Locate the cell with the specified text and output its (X, Y) center coordinate. 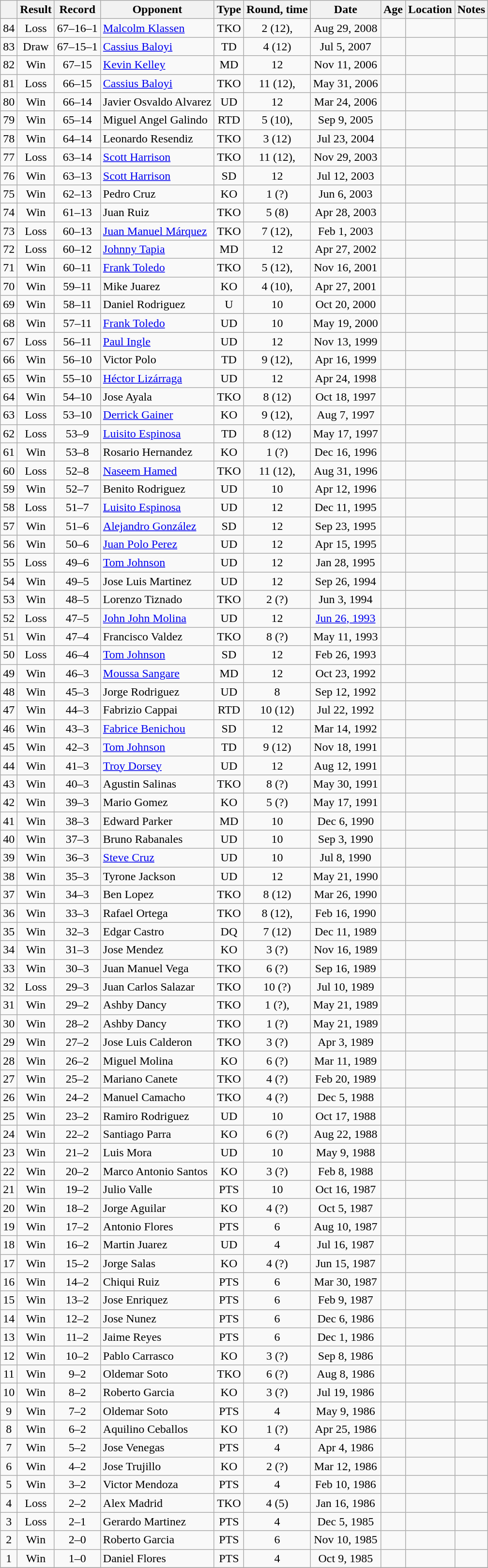
Juan Manuel Márquez (157, 231)
Jul 12, 2003 (346, 175)
60–11 (77, 268)
37 (9, 895)
Paul Ingle (157, 342)
4 (10), (277, 286)
43 (9, 784)
78 (9, 139)
4 (12) (277, 47)
42–3 (77, 747)
77 (9, 157)
Steve Cruz (157, 858)
49 (9, 673)
13–2 (77, 1300)
Jose Nunez (157, 1319)
Sep 8, 1986 (346, 1355)
Feb 26, 1993 (346, 655)
Dec 6, 1986 (346, 1319)
75 (9, 194)
1–0 (77, 1558)
51 (9, 637)
55 (9, 563)
Santiago Parra (157, 1134)
64 (9, 397)
Gerardo Martinez (157, 1521)
Jose Trujillo (157, 1466)
13 (9, 1337)
DQ (229, 931)
52–8 (77, 470)
67–15–1 (77, 47)
Moussa Sangare (157, 673)
Aquilino Ceballos (157, 1429)
Notes (471, 10)
51–6 (77, 526)
Ben Lopez (157, 895)
Fabrizio Cappai (157, 710)
40 (9, 839)
Johnny Tapia (157, 249)
Jan 16, 1986 (346, 1503)
33–3 (77, 913)
81 (9, 83)
67–16–1 (77, 28)
59–11 (77, 286)
31–3 (77, 950)
Apr 28, 2003 (346, 212)
20 (9, 1208)
Apr 24, 1998 (346, 378)
27–2 (77, 1042)
25 (9, 1116)
21 (9, 1190)
5 (8) (277, 212)
Victor Polo (157, 360)
37–3 (77, 839)
Juan Polo Perez (157, 544)
Apr 27, 2002 (346, 249)
34–3 (77, 895)
Alejandro González (157, 526)
Aug 29, 2008 (346, 28)
8 (12), (277, 913)
72 (9, 249)
14 (9, 1319)
41 (9, 821)
Leonardo Resendiz (157, 139)
Rafael Ortega (157, 913)
49–6 (77, 563)
34 (9, 950)
Apr 3, 1989 (346, 1042)
84 (9, 28)
46 (9, 729)
24–2 (77, 1097)
Jun 3, 1994 (346, 600)
66–14 (77, 102)
Aug 10, 1987 (346, 1226)
Edward Parker (157, 821)
11–2 (77, 1337)
5–2 (77, 1448)
2 (12), (277, 28)
Aug 22, 1988 (346, 1134)
70 (9, 286)
36–3 (77, 858)
2 (9, 1540)
Jose Ayala (157, 397)
66–15 (77, 83)
Oct 17, 1988 (346, 1116)
30 (9, 1024)
61 (9, 452)
May 9, 1988 (346, 1153)
May 17, 1991 (346, 802)
73 (9, 231)
47–4 (77, 637)
24 (9, 1134)
Daniel Rodriguez (157, 305)
Jaime Reyes (157, 1337)
50–6 (77, 544)
Apr 12, 1996 (346, 489)
Ramiro Rodriguez (157, 1116)
Dec 5, 1985 (346, 1521)
56–10 (77, 360)
8–2 (77, 1392)
79 (9, 120)
Oct 23, 1992 (346, 673)
Nov 16, 2001 (346, 268)
Antonio Flores (157, 1226)
55–10 (77, 378)
Nov 18, 1991 (346, 747)
Aug 7, 1997 (346, 415)
30–3 (77, 968)
Oct 20, 2000 (346, 305)
Feb 8, 1988 (346, 1171)
7 (12), (277, 231)
Mariano Canete (157, 1079)
Jul 23, 2004 (346, 139)
Martin Juarez (157, 1245)
Age (393, 10)
Type (229, 10)
46–4 (77, 655)
Juan Carlos Salazar (157, 987)
May 11, 1993 (346, 637)
50 (9, 655)
48 (9, 692)
41–3 (77, 765)
60 (9, 470)
Jose Luis Martinez (157, 581)
39–3 (77, 802)
1 (9, 1558)
17–2 (77, 1226)
5 (10), (277, 120)
Jul 5, 2007 (346, 47)
10 (?) (277, 987)
2–0 (77, 1540)
53–8 (77, 452)
63 (9, 415)
63–13 (77, 175)
May 17, 1997 (346, 434)
19–2 (77, 1190)
Dec 5, 1988 (346, 1097)
39 (9, 858)
Jul 8, 1990 (346, 858)
Jun 6, 2003 (346, 194)
53–10 (77, 415)
40–3 (77, 784)
62–13 (77, 194)
Nov 11, 2006 (346, 65)
35 (9, 931)
18–2 (77, 1208)
29–2 (77, 1005)
Sep 9, 2005 (346, 120)
26–2 (77, 1060)
Edgar Castro (157, 931)
53 (9, 600)
Sep 3, 1990 (346, 839)
Jul 16, 1987 (346, 1245)
18 (9, 1245)
12–2 (77, 1319)
38–3 (77, 821)
Manuel Camacho (157, 1097)
26 (9, 1097)
Derrick Gainer (157, 415)
Apr 4, 1986 (346, 1448)
43–3 (77, 729)
9 (12) (277, 747)
U (229, 305)
67 (9, 342)
Date (346, 10)
Agustin Salinas (157, 784)
Mar 26, 1990 (346, 895)
53–9 (77, 434)
44–3 (77, 710)
54 (9, 581)
49–5 (77, 581)
Alex Madrid (157, 1503)
82 (9, 65)
Opponent (157, 10)
20–2 (77, 1171)
61–13 (77, 212)
Victor Mendoza (157, 1485)
3 (9, 1521)
Feb 20, 1989 (346, 1079)
60–13 (77, 231)
Mar 24, 2006 (346, 102)
Mar 12, 1986 (346, 1466)
Aug 8, 1986 (346, 1374)
38 (9, 876)
52 (9, 618)
Marco Antonio Santos (157, 1171)
67–15 (77, 65)
22–2 (77, 1134)
Nov 10, 1985 (346, 1540)
Malcolm Klassen (157, 28)
Aug 31, 1996 (346, 470)
46–3 (77, 673)
17 (9, 1263)
11 (9, 1374)
Lorenzo Tiznado (157, 600)
Héctor Lizárraga (157, 378)
Julio Valle (157, 1190)
Dec 6, 1990 (346, 821)
56 (9, 544)
3–2 (77, 1485)
62 (9, 434)
Apr 25, 1986 (346, 1429)
Sep 23, 1995 (346, 526)
Jun 15, 1987 (346, 1263)
Apr 16, 1999 (346, 360)
Daniel Flores (157, 1558)
Kevin Kelley (157, 65)
65 (9, 378)
Dec 11, 1995 (346, 507)
5 (9, 1485)
28–2 (77, 1024)
4 (5) (277, 1503)
Sep 16, 1989 (346, 968)
Fabrice Benichou (157, 729)
Apr 27, 2001 (346, 286)
9–2 (77, 1374)
58 (9, 507)
Result (36, 10)
33 (9, 968)
28 (9, 1060)
Sep 26, 1994 (346, 581)
Oct 18, 1997 (346, 397)
35–3 (77, 876)
2–1 (77, 1521)
Feb 10, 1986 (346, 1485)
16–2 (77, 1245)
19 (9, 1226)
May 31, 2006 (346, 83)
47–5 (77, 618)
64–14 (77, 139)
3 (12) (277, 139)
10–2 (77, 1355)
71 (9, 268)
31 (9, 1005)
Jan 28, 1995 (346, 563)
45 (9, 747)
58–11 (77, 305)
5 (?) (277, 802)
Luis Mora (157, 1153)
Jorge Aguilar (157, 1208)
Pablo Carrasco (157, 1355)
Oct 5, 1987 (346, 1208)
Round, time (277, 10)
Jun 26, 1993 (346, 618)
Rosario Hernandez (157, 452)
Pedro Cruz (157, 194)
Francisco Valdez (157, 637)
59 (9, 489)
52–7 (77, 489)
5 (12), (277, 268)
7 (12) (277, 931)
80 (9, 102)
51–7 (77, 507)
Miguel Molina (157, 1060)
22 (9, 1171)
Dec 16, 1996 (346, 452)
74 (9, 212)
John John Molina (157, 618)
Javier Osvaldo Alvarez (157, 102)
1 (?), (277, 1005)
65–14 (77, 120)
Jose Luis Calderon (157, 1042)
29 (9, 1042)
Mar 11, 1989 (346, 1060)
68 (9, 323)
Feb 9, 1987 (346, 1300)
Miguel Angel Galindo (157, 120)
Jul 10, 1989 (346, 987)
Nov 13, 1999 (346, 342)
Apr 15, 1995 (346, 544)
Feb 16, 1990 (346, 913)
32–3 (77, 931)
Tyrone Jackson (157, 876)
66 (9, 360)
76 (9, 175)
Feb 1, 2003 (346, 231)
Mike Juarez (157, 286)
7 (9, 1448)
Aug 12, 1991 (346, 765)
Nov 29, 2003 (346, 157)
Jose Mendez (157, 950)
Jose Venegas (157, 1448)
21–2 (77, 1153)
Jose Enriquez (157, 1300)
23–2 (77, 1116)
Dec 11, 1989 (346, 931)
57 (9, 526)
Record (77, 10)
54–10 (77, 397)
Jorge Salas (157, 1263)
48–5 (77, 600)
69 (9, 305)
15 (9, 1300)
6–2 (77, 1429)
Chiqui Ruiz (157, 1282)
Bruno Rabanales (157, 839)
27 (9, 1079)
10 (12) (277, 710)
Troy Dorsey (157, 765)
Sep 12, 1992 (346, 692)
Benito Rodriguez (157, 489)
Location (430, 10)
Naseem Hamed (157, 470)
Jorge Rodriguez (157, 692)
7–2 (77, 1411)
May 21, 1990 (346, 876)
47 (9, 710)
Jul 22, 1992 (346, 710)
May 19, 2000 (346, 323)
Mario Gomez (157, 802)
Jul 19, 1986 (346, 1392)
44 (9, 765)
4–2 (77, 1466)
63–14 (77, 157)
Dec 1, 1986 (346, 1337)
May 30, 1991 (346, 784)
45–3 (77, 692)
32 (9, 987)
Mar 14, 1992 (346, 729)
60–12 (77, 249)
Nov 16, 1989 (346, 950)
9 (9, 1411)
Juan Manuel Vega (157, 968)
Oct 16, 1987 (346, 1190)
Juan Ruiz (157, 212)
29–3 (77, 987)
14–2 (77, 1282)
2–2 (77, 1503)
42 (9, 802)
Oct 9, 1985 (346, 1558)
36 (9, 913)
Mar 30, 1987 (346, 1282)
Draw (36, 47)
15–2 (77, 1263)
May 9, 1986 (346, 1411)
83 (9, 47)
23 (9, 1153)
25–2 (77, 1079)
56–11 (77, 342)
57–11 (77, 323)
16 (9, 1282)
